Output the (x, y) coordinate of the center of the cell containing the given text.  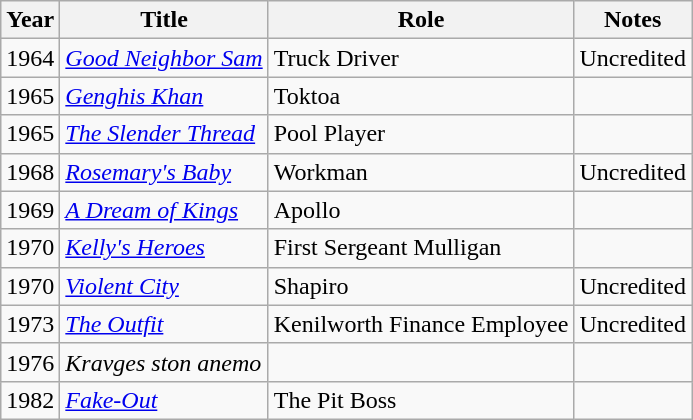
Genghis Khan (164, 96)
1976 (30, 362)
Shapiro (421, 286)
A Dream of Kings (164, 210)
Role (421, 20)
1969 (30, 210)
Year (30, 20)
The Slender Thread (164, 134)
1968 (30, 172)
Rosemary's Baby (164, 172)
First Sergeant Mulligan (421, 248)
1973 (30, 324)
The Pit Boss (421, 400)
Kravges ston anemo (164, 362)
Violent City (164, 286)
Apollo (421, 210)
Fake-Out (164, 400)
1982 (30, 400)
Pool Player (421, 134)
Kelly's Heroes (164, 248)
Notes (633, 20)
Truck Driver (421, 58)
Good Neighbor Sam (164, 58)
1964 (30, 58)
Title (164, 20)
Toktoa (421, 96)
Workman (421, 172)
Kenilworth Finance Employee (421, 324)
The Outfit (164, 324)
